Scan for the cell matching the given text and deliver its (x, y) coordinate at center. 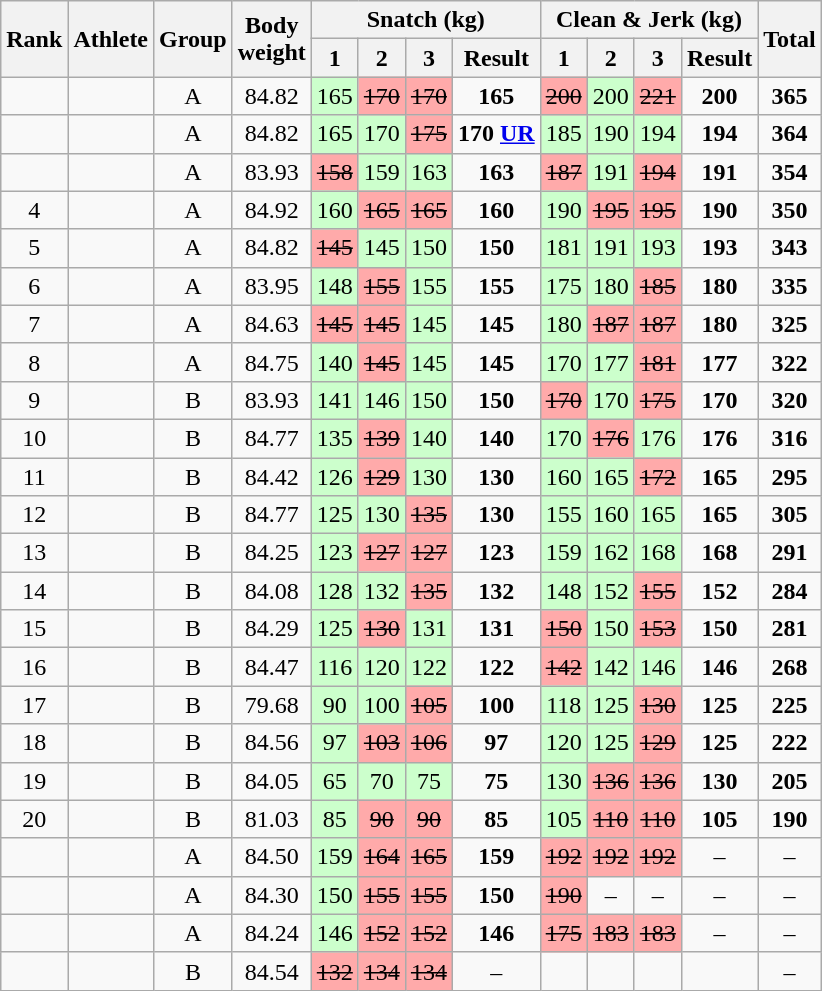
268 (790, 667)
65 (334, 781)
84.24 (272, 933)
18 (34, 743)
4 (34, 210)
Athlete (111, 39)
205 (790, 781)
118 (564, 705)
70 (382, 781)
Rank (34, 39)
281 (790, 629)
322 (790, 362)
83.95 (272, 286)
Clean & Jerk (kg) (649, 20)
222 (790, 743)
225 (790, 705)
84.25 (272, 553)
325 (790, 324)
84.56 (272, 743)
Group (194, 39)
153 (658, 629)
354 (790, 172)
84.54 (272, 971)
6 (34, 286)
320 (790, 400)
164 (382, 857)
12 (34, 515)
116 (334, 667)
Bodyweight (272, 39)
305 (790, 515)
11 (34, 477)
14 (34, 591)
170 UR (496, 134)
84.47 (272, 667)
84.29 (272, 629)
84.05 (272, 781)
335 (790, 286)
17 (34, 705)
79.68 (272, 705)
316 (790, 438)
10 (34, 438)
13 (34, 553)
139 (382, 438)
172 (658, 477)
295 (790, 477)
103 (382, 743)
7 (34, 324)
84.63 (272, 324)
16 (34, 667)
291 (790, 553)
9 (34, 400)
365 (790, 96)
364 (790, 134)
158 (334, 172)
162 (610, 553)
Total (790, 39)
84.08 (272, 591)
19 (34, 781)
81.03 (272, 819)
8 (34, 362)
84.42 (272, 477)
141 (334, 400)
84.50 (272, 857)
106 (428, 743)
20 (34, 819)
284 (790, 591)
128 (334, 591)
Snatch (kg) (426, 20)
84.75 (272, 362)
15 (34, 629)
221 (658, 96)
343 (790, 248)
84.92 (272, 210)
84.30 (272, 895)
126 (334, 477)
350 (790, 210)
5 (34, 248)
